Output the [x, y] coordinate of the center of the cell containing the given text.  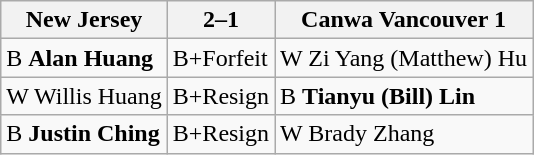
B Alan Huang [84, 58]
New Jersey [84, 20]
B Tianyu (Bill) Lin [404, 96]
W Willis Huang [84, 96]
W Zi Yang (Matthew) Hu [404, 58]
B+Forfeit [220, 58]
B Justin Ching [84, 134]
Canwa Vancouver 1 [404, 20]
2–1 [220, 20]
W Brady Zhang [404, 134]
